Capture the cell that displays the provided text and extract its (X, Y) central coordinate. 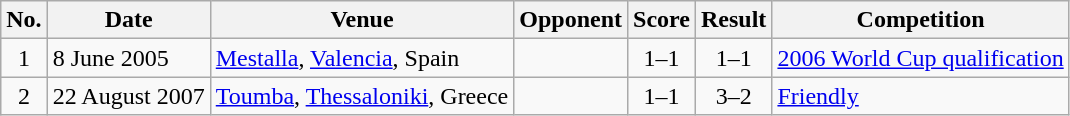
3–2 (733, 96)
1 (24, 58)
Result (733, 20)
Competition (920, 20)
8 June 2005 (128, 58)
No. (24, 20)
Score (662, 20)
2 (24, 96)
2006 World Cup qualification (920, 58)
Toumba, Thessaloniki, Greece (362, 96)
Opponent (571, 20)
22 August 2007 (128, 96)
Date (128, 20)
Venue (362, 20)
Friendly (920, 96)
Mestalla, Valencia, Spain (362, 58)
